Extract the [X, Y] coordinate from the center of the cell holding the provided text.  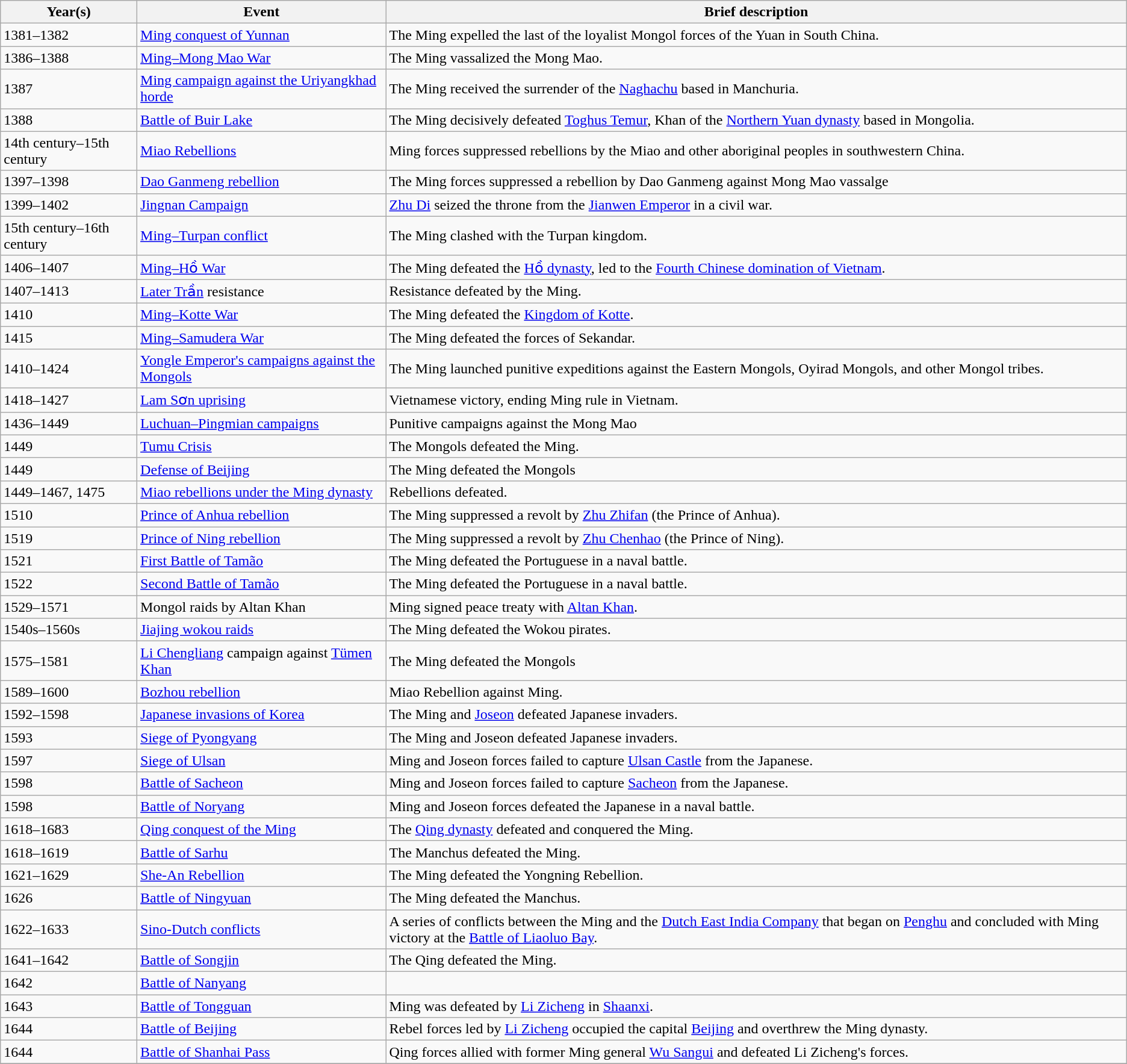
Battle of Beijing [261, 1029]
1522 [69, 584]
Ming–Samudera War [261, 338]
1407–1413 [69, 291]
Battle of Tongguan [261, 1006]
The Ming defeated the Hồ dynasty, led to the Fourth Chinese domination of Vietnam. [756, 267]
Ming–Kotte War [261, 314]
The Ming clashed with the Turpan kingdom. [756, 236]
Second Battle of Tamão [261, 584]
Miao rebellions under the Ming dynasty [261, 492]
Battle of Sacheon [261, 783]
1397–1398 [69, 182]
The Ming vassalized the Mong Mao. [756, 58]
Prince of Anhua rebellion [261, 515]
Bozhou rebellion [261, 692]
1626 [69, 898]
Ming signed peace treaty with Altan Khan. [756, 607]
1436–1449 [69, 423]
Yongle Emperor's campaigns against the Mongols [261, 369]
1410 [69, 314]
Battle of Songjin [261, 960]
Year(s) [69, 12]
Event [261, 12]
1529–1571 [69, 607]
Brief description [756, 12]
Lam Sơn uprising [261, 400]
1597 [69, 761]
1540s–1560s [69, 630]
Qing conquest of the Ming [261, 829]
Later Trần resistance [261, 291]
The Ming launched punitive expeditions against the Eastern Mongols, Oyirad Mongols, and other Mongol tribes. [756, 369]
1575–1581 [69, 661]
Ming–Turpan conflict [261, 236]
Siege of Ulsan [261, 761]
The Manchus defeated the Ming. [756, 852]
Punitive campaigns against the Mong Mao [756, 423]
Ming–Mong Mao War [261, 58]
The Mongols defeated the Ming. [756, 446]
Luchuan–Pingmian campaigns [261, 423]
Ming forces suppressed rebellions by the Miao and other aboriginal peoples in southwestern China. [756, 151]
The Ming suppressed a revolt by Zhu Chenhao (the Prince of Ning). [756, 538]
Dao Ganmeng rebellion [261, 182]
14th century–15th century [69, 151]
Ming conquest of Yunnan [261, 35]
1449–1467, 1475 [69, 492]
The Qing dynasty defeated and conquered the Ming. [756, 829]
Battle of Ningyuan [261, 898]
Siege of Pyongyang [261, 738]
Tumu Crisis [261, 446]
1519 [69, 538]
Ming campaign against the Uriyangkhad horde [261, 89]
The Ming defeated the Kingdom of Kotte. [756, 314]
The Ming defeated the Manchus. [756, 898]
1381–1382 [69, 35]
1510 [69, 515]
1418–1427 [69, 400]
Japanese invasions of Korea [261, 715]
Sino-Dutch conflicts [261, 929]
Vietnamese victory, ending Ming rule in Vietnam. [756, 400]
The Qing defeated the Ming. [756, 960]
The Ming forces suppressed a rebellion by Dao Ganmeng against Mong Mao vassalge [756, 182]
1387 [69, 89]
1410–1424 [69, 369]
Battle of Nanyang [261, 983]
1593 [69, 738]
1399–1402 [69, 205]
She-An Rebellion [261, 875]
The Ming expelled the last of the loyalist Mongol forces of the Yuan in South China. [756, 35]
The Ming received the surrender of the Naghachu based in Manchuria. [756, 89]
Battle of Shanhai Pass [261, 1052]
1642 [69, 983]
Ming was defeated by Li Zicheng in Shaanxi. [756, 1006]
1641–1642 [69, 960]
Jingnan Campaign [261, 205]
1589–1600 [69, 692]
1592–1598 [69, 715]
The Ming decisively defeated Toghus Temur, Khan of the Northern Yuan dynasty based in Mongolia. [756, 120]
Miao Rebellions [261, 151]
Ming and Joseon forces defeated the Japanese in a naval battle. [756, 806]
Battle of Sarhu [261, 852]
Battle of Noryang [261, 806]
Ming and Joseon forces failed to capture Ulsan Castle from the Japanese. [756, 761]
Battle of Buir Lake [261, 120]
The Ming defeated the Wokou pirates. [756, 630]
15th century–16th century [69, 236]
Defense of Beijing [261, 469]
1415 [69, 338]
1386–1388 [69, 58]
Miao Rebellion against Ming. [756, 692]
Ming and Joseon forces failed to capture Sacheon from the Japanese. [756, 783]
Zhu Di seized the throne from the Jianwen Emperor in a civil war. [756, 205]
1406–1407 [69, 267]
1643 [69, 1006]
Prince of Ning rebellion [261, 538]
The Ming defeated the forces of Sekandar. [756, 338]
Qing forces allied with former Ming general Wu Sangui and defeated Li Zicheng's forces. [756, 1052]
1618–1619 [69, 852]
The Ming defeated the Yongning Rebellion. [756, 875]
1622–1633 [69, 929]
1388 [69, 120]
1618–1683 [69, 829]
The Ming suppressed a revolt by Zhu Zhifan (the Prince of Anhua). [756, 515]
1621–1629 [69, 875]
Rebellions defeated. [756, 492]
Rebel forces led by Li Zicheng occupied the capital Beijing and overthrew the Ming dynasty. [756, 1029]
Li Chengliang campaign against Tümen Khan [261, 661]
Jiajing wokou raids [261, 630]
Ming–Hồ War [261, 267]
Mongol raids by Altan Khan [261, 607]
1521 [69, 561]
First Battle of Tamão [261, 561]
Resistance defeated by the Ming. [756, 291]
